Capture the cell that displays the provided text and extract its [x, y] central coordinate. 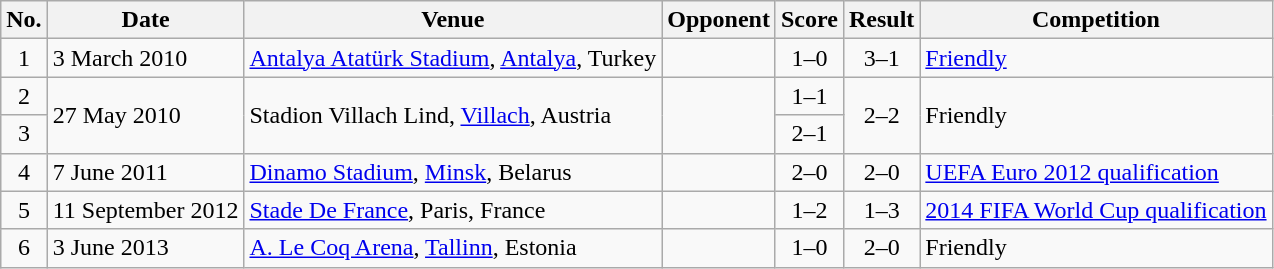
Opponent [719, 20]
7 June 2011 [146, 172]
2 [24, 96]
3 June 2013 [146, 248]
27 May 2010 [146, 115]
Venue [453, 20]
11 September 2012 [146, 210]
Competition [1096, 20]
1 [24, 58]
2–1 [809, 134]
UEFA Euro 2012 qualification [1096, 172]
3 March 2010 [146, 58]
1–2 [809, 210]
Antalya Atatürk Stadium, Antalya, Turkey [453, 58]
Stadion Villach Lind, Villach, Austria [453, 115]
1–1 [809, 96]
Result [881, 20]
2014 FIFA World Cup qualification [1096, 210]
No. [24, 20]
1–3 [881, 210]
A. Le Coq Arena, Tallinn, Estonia [453, 248]
4 [24, 172]
Stade De France, Paris, France [453, 210]
Date [146, 20]
5 [24, 210]
3–1 [881, 58]
6 [24, 248]
2–2 [881, 115]
Score [809, 20]
3 [24, 134]
Dinamo Stadium, Minsk, Belarus [453, 172]
